Scan for the cell matching the given text and deliver its (x, y) coordinate at center. 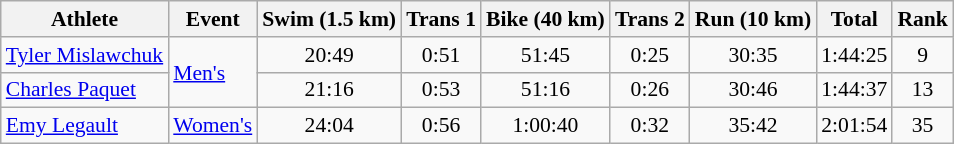
0:56 (441, 126)
Swim (1.5 km) (329, 19)
Men's (212, 72)
30:35 (753, 55)
Athlete (84, 19)
0:53 (441, 90)
0:32 (650, 126)
0:26 (650, 90)
1:44:25 (854, 55)
20:49 (329, 55)
Total (854, 19)
1:44:37 (854, 90)
Rank (922, 19)
Tyler Mislawchuk (84, 55)
51:16 (546, 90)
21:16 (329, 90)
Emy Legault (84, 126)
0:51 (441, 55)
0:25 (650, 55)
Women's (212, 126)
24:04 (329, 126)
9 (922, 55)
Trans 2 (650, 19)
35 (922, 126)
13 (922, 90)
Bike (40 km) (546, 19)
Event (212, 19)
1:00:40 (546, 126)
Run (10 km) (753, 19)
2:01:54 (854, 126)
51:45 (546, 55)
30:46 (753, 90)
35:42 (753, 126)
Charles Paquet (84, 90)
Trans 1 (441, 19)
